Identify which cell holds the provided text, then report its (x, y) central coordinate. 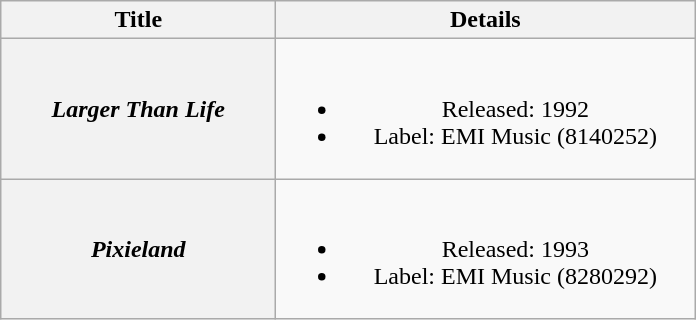
Released: 1993Label: EMI Music (8280292) (486, 249)
Pixieland (138, 249)
Title (138, 20)
Released: 1992Label: EMI Music (8140252) (486, 109)
Larger Than Life (138, 109)
Details (486, 20)
